Identify which cell holds the provided text, then report its (x, y) central coordinate. 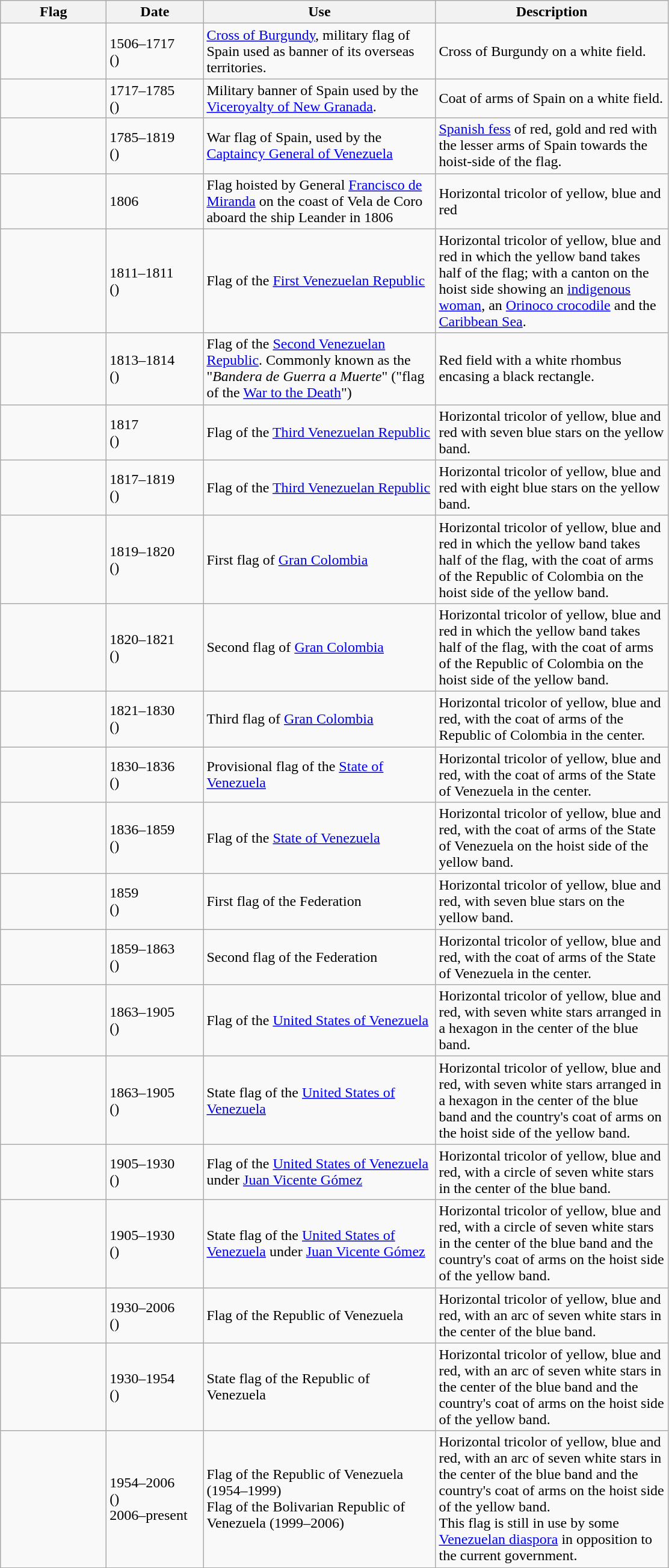
Flag of the United States of Venezuela (319, 1021)
1806 (155, 201)
Horizontal tricolor of yellow, blue and red with seven blue stars on the yellow band. (552, 432)
Second flag of the Federation (319, 957)
1817() (155, 432)
State flag of the United States of Venezuela under Juan Vicente Gómez (319, 1244)
First flag of Gran Colombia (319, 559)
1785–1819() (155, 146)
First flag of the Federation (319, 902)
Horizontal tricolor of yellow, blue and red, with the coat of arms of the State of Venezuela on the hoist side of the yellow band. (552, 838)
1813–1814() (155, 368)
Horizontal tricolor of yellow, blue and red with eight blue stars on the yellow band. (552, 488)
Coat of arms of Spain on a white field. (552, 99)
Second flag of Gran Colombia (319, 647)
Flag of the Republic of Venezuela (1954–1999)Flag of the Bolivarian Republic of Venezuela (1999–2006) (319, 1499)
State flag of the Republic of Venezuela (319, 1387)
Spanish fess of red, gold and red with the lesser arms of Spain towards the hoist-side of the flag. (552, 146)
1819–1820() (155, 559)
1836–1859() (155, 838)
Horizontal tricolor of yellow, blue and red, with seven white stars arranged in a hexagon in the center of the blue band. (552, 1021)
Flag of the Republic of Venezuela (319, 1315)
Horizontal tricolor of yellow, blue and red, with the coat of arms of the Republic of Colombia in the center. (552, 719)
Third flag of Gran Colombia (319, 719)
1930–1954() (155, 1387)
1506–1717() (155, 51)
1820–1821() (155, 647)
Horizontal tricolor of yellow, blue and red, with a circle of seven white stars in the center of the blue band. (552, 1172)
1817–1819() (155, 488)
Horizontal tricolor of yellow, blue and red (552, 201)
Red field with a white rhombus encasing a black rectangle. (552, 368)
Description (552, 12)
Flag (54, 12)
Use (319, 12)
Cross of Burgundy, military flag of Spain used as banner of its overseas territories. (319, 51)
1859() (155, 902)
Cross of Burgundy on a white field. (552, 51)
1830–1836() (155, 774)
1859–1863() (155, 957)
1821–1830() (155, 719)
1954–2006()2006–present (155, 1499)
Provisional flag of the State of Venezuela (319, 774)
State flag of the United States of Venezuela (319, 1100)
Horizontal tricolor of yellow, blue and red, with an arc of seven white stars in the center of the blue band. (552, 1315)
Flag of the Second Venezuelan Republic. Commonly known as the "Bandera de Guerra a Muerte" ("flag of the War to the Death") (319, 368)
Flag of the United States of Venezuela under Juan Vicente Gómez (319, 1172)
Flag hoisted by General Francisco de Miranda on the coast of Vela de Coro aboard the ship Leander in 1806 (319, 201)
Horizontal tricolor of yellow, blue and red, with seven blue stars on the yellow band. (552, 902)
Date (155, 12)
Flag of the First Venezuelan Republic (319, 280)
Flag of the State of Venezuela (319, 838)
1811–1811() (155, 280)
1717–1785() (155, 99)
War flag of Spain, used by the Captaincy General of Venezuela (319, 146)
1930–2006() (155, 1315)
Military banner of Spain used by the Viceroyalty of New Granada. (319, 99)
